Output the (X, Y) coordinate of the center of the cell containing the given text.  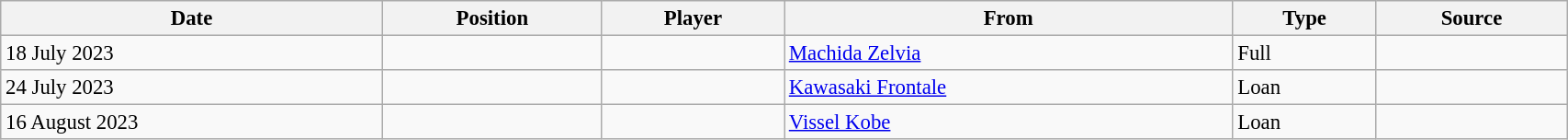
Player (693, 18)
Full (1304, 53)
Date (192, 18)
From (1009, 18)
24 July 2023 (192, 87)
Vissel Kobe (1009, 122)
Position (492, 18)
Kawasaki Frontale (1009, 87)
16 August 2023 (192, 122)
Type (1304, 18)
Source (1472, 18)
18 July 2023 (192, 53)
Machida Zelvia (1009, 53)
